Detect which cell encompasses the target text, then output its [X, Y] center coordinate. 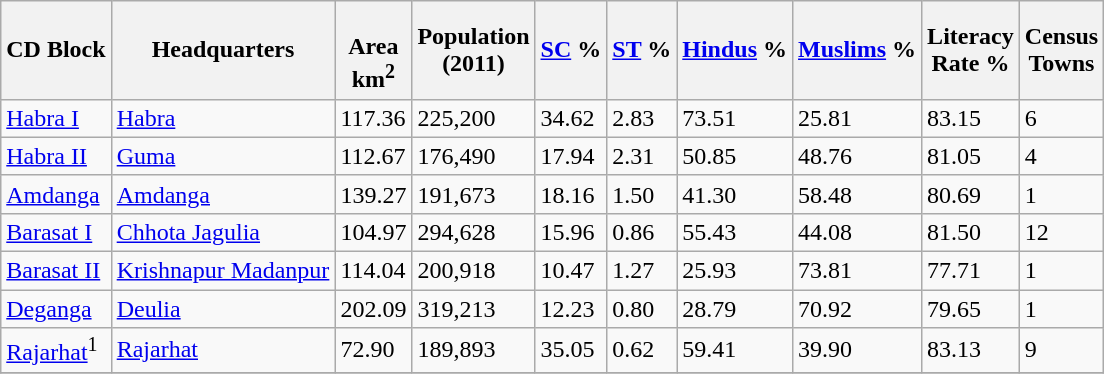
112.67 [374, 156]
55.43 [735, 232]
73.81 [858, 271]
Krishnapur Madanpur [223, 271]
70.92 [858, 309]
81.05 [971, 156]
191,673 [474, 194]
1.50 [642, 194]
83.15 [971, 118]
1.27 [642, 271]
Deganga [56, 309]
200,918 [474, 271]
2.83 [642, 118]
SC % [571, 50]
Habra I [56, 118]
59.41 [735, 350]
4 [1061, 156]
ST % [642, 50]
35.05 [571, 350]
72.90 [374, 350]
189,893 [474, 350]
294,628 [474, 232]
2.31 [642, 156]
176,490 [474, 156]
10.47 [571, 271]
202.09 [374, 309]
9 [1061, 350]
28.79 [735, 309]
Rajarhat [223, 350]
25.93 [735, 271]
Habra [223, 118]
225,200 [474, 118]
50.85 [735, 156]
Hindus % [735, 50]
12 [1061, 232]
18.16 [571, 194]
Rajarhat1 [56, 350]
25.81 [858, 118]
44.08 [858, 232]
58.48 [858, 194]
104.97 [374, 232]
Habra II [56, 156]
Headquarters [223, 50]
0.80 [642, 309]
117.36 [374, 118]
41.30 [735, 194]
139.27 [374, 194]
0.86 [642, 232]
79.65 [971, 309]
6 [1061, 118]
Muslims % [858, 50]
80.69 [971, 194]
Population(2011) [474, 50]
Barasat I [56, 232]
Deulia [223, 309]
Barasat II [56, 271]
Literacy Rate % [971, 50]
81.50 [971, 232]
Chhota Jagulia [223, 232]
17.94 [571, 156]
48.76 [858, 156]
12.23 [571, 309]
15.96 [571, 232]
73.51 [735, 118]
39.90 [858, 350]
83.13 [971, 350]
114.04 [374, 271]
CensusTowns [1061, 50]
0.62 [642, 350]
Areakm2 [374, 50]
77.71 [971, 271]
34.62 [571, 118]
CD Block [56, 50]
319,213 [474, 309]
Guma [223, 156]
